For the text-containing cell, return its midpoint in (x, y) coordinate format. 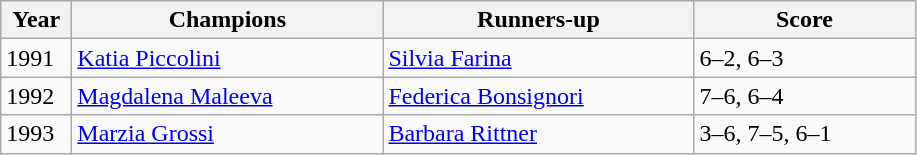
1993 (36, 134)
1992 (36, 96)
7–6, 6–4 (804, 96)
Score (804, 20)
Barbara Rittner (538, 134)
Federica Bonsignori (538, 96)
3–6, 7–5, 6–1 (804, 134)
Silvia Farina (538, 58)
Runners-up (538, 20)
Year (36, 20)
Champions (228, 20)
Katia Piccolini (228, 58)
1991 (36, 58)
Magdalena Maleeva (228, 96)
6–2, 6–3 (804, 58)
Marzia Grossi (228, 134)
